Find where the given text appears and provide that cell's center as [X, Y] coordinate. 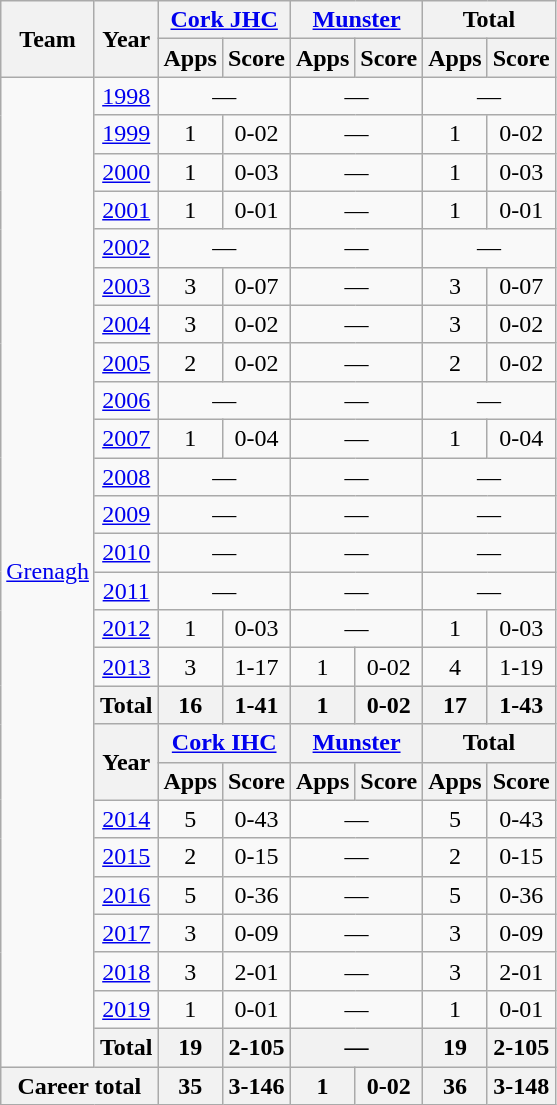
1-41 [256, 705]
1-17 [256, 667]
2014 [126, 819]
2011 [126, 591]
2015 [126, 857]
2003 [126, 286]
Cork JHC [224, 20]
3-148 [521, 1085]
2016 [126, 895]
2005 [126, 362]
1999 [126, 134]
35 [190, 1085]
2009 [126, 515]
2017 [126, 933]
2000 [126, 172]
2013 [126, 667]
1998 [126, 96]
3-146 [256, 1085]
2002 [126, 248]
2001 [126, 210]
Cork IHC [224, 743]
1-19 [521, 667]
1-43 [521, 705]
2007 [126, 438]
2012 [126, 629]
2019 [126, 1009]
Career total [80, 1085]
2018 [126, 971]
4 [455, 667]
17 [455, 705]
2010 [126, 553]
2008 [126, 477]
2006 [126, 400]
16 [190, 705]
Team [48, 39]
36 [455, 1085]
Grenagh [48, 572]
2004 [126, 324]
